Find where the given text appears and provide that cell's center as (x, y) coordinate. 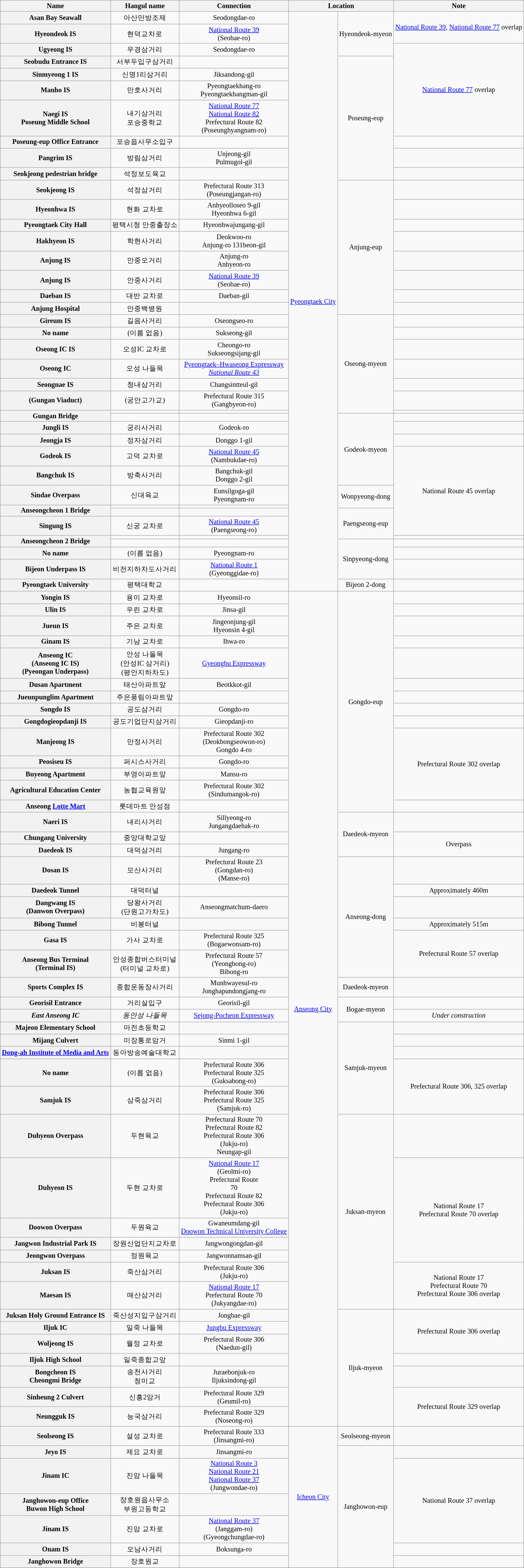
Prefectural Route 329 overlap (459, 1407)
Sinpyeong-dong (366, 559)
Gasa IS (55, 940)
우경삼거리 (145, 49)
Sejong-Pocheon Expressway (234, 1016)
Sinmyeong 1 IS (55, 74)
Jangwon Industrial Park IS (55, 1243)
Hangul name (145, 6)
Prefectural Route 315(Gangbyeon-ro) (234, 400)
주은 교차로 (145, 626)
Neungguk IS (55, 1417)
주은풍림아파트앞 (145, 697)
Oseongseo-ro (234, 321)
진암 나들목 (145, 1476)
안중사거리 (145, 280)
National Route 3National Route 21National Route 37(Jungwondae-ro) (234, 1476)
당왕사거리(단원고가차도) (145, 907)
Godeok-myeon (366, 449)
오성 나들목 (145, 369)
Prefectural Route 306 overlap (459, 1331)
중앙대학교앞 (145, 838)
Onam IS (55, 1549)
Mansu-ro (234, 774)
석정삼거리 (145, 190)
종합운동장사거리 (145, 987)
마전초등학교 (145, 1028)
Oseong IC (55, 369)
대덕터널 (145, 890)
Georisil-gil (234, 1003)
Hyeonsil-ro (234, 597)
Anseong-dong (366, 917)
Pyeongtaek University (55, 585)
Prefectural Route 70Prefectural Route 82Prefectural Route 306(Jukju-ro)Neungap-gil (234, 1136)
Janghowon Bridge (55, 1562)
두원육교 (145, 1227)
Pyeongtaek City Hall (55, 225)
Maesan IS (55, 1295)
Ihwa-ro (234, 642)
용이 교차로 (145, 597)
Approximately 460m (459, 890)
Sindae Overpass (55, 495)
농협교육원앞 (145, 790)
National Route 77 overlap (459, 89)
태산아파트앞 (145, 685)
Ulin IS (55, 609)
Bijeon Underpass IS (55, 569)
Beotkkot-gil (234, 685)
내리사거리 (145, 822)
Anhyeolloseo 9-gilHyeonhwa 6-gil (234, 209)
Cheongo-roSukseongsijang-gil (234, 349)
Prefectural Route 57 overlap (459, 953)
Chungang University (55, 838)
Bangchuk IS (55, 475)
월정 교차로 (145, 1344)
Manjeong IS (55, 742)
Anseongcheon 2 Bridge (55, 541)
Anseong IC(Anseong IC IS)(Pyeongan Underpass) (55, 663)
Singung IS (55, 526)
Prefectural Route 302(Sindumangok-ro) (234, 790)
Poseung-eup Office Entrance (55, 142)
Sinmi 1-gil (234, 1040)
National Route 17Prefectural Route 70 overlap (459, 1210)
National Route 39, National Route 77 overlap (459, 27)
Bibong Tunnel (55, 924)
청내삼거리 (145, 384)
공도기업단지삼거리 (145, 722)
Buyeong Apartment (55, 774)
Juksan IS (55, 1272)
Jungang-ro (234, 850)
Gongdogieopdanji IS (55, 722)
Georisil Entrance (55, 1003)
Dong-ah Institute of Media and Arts (55, 1053)
Prefectural Route 325(Bogaewonsam-ro) (234, 940)
학현사거리 (145, 241)
Gungan Bridge (55, 416)
미장통로암거 (145, 1040)
Icheon City (313, 1497)
안성 나들목(안성IC 삼거리)(평안지하차도) (145, 663)
Duhyeon Overpass (55, 1136)
포승읍사무소입구 (145, 142)
National Route 45 overlap (459, 491)
송천사거리청미교 (145, 1376)
Manho IS (55, 90)
Location (341, 6)
Anjung-roAnhyeon-ro (234, 260)
National Route 17(Geolmi-ro)Prefectural Route70Prefectural Route 82Prefectural Route 306(Jukju-ro) (234, 1188)
평택시청 안중출장소 (145, 225)
진암 교차로 (145, 1529)
Sillyeong-roJungangdaehak-ro (234, 822)
Wonpyeong-dong (366, 497)
Jinsa-gil (234, 609)
Hyeondeok IS (55, 34)
Daeban-gil (234, 296)
부영아파트앞 (145, 774)
East Anseong IC (55, 1016)
퍼시스사거리 (145, 762)
Iljuk High School (55, 1360)
방림삼거리 (145, 158)
Prefectural Route 23(Gongdan-ro)(Manse-ro) (234, 870)
Majeon Elementary School (55, 1028)
Jangwongongdan-gil (234, 1243)
Janghowon-eup OfficeBuwon High School (55, 1504)
Godeok-ro (234, 428)
Naegi ISPoseung Middle School (55, 118)
Overpass (459, 844)
Prefectural Route 306(Naedun-gil) (234, 1344)
매산삼거리 (145, 1295)
Yongin IS (55, 597)
일죽 나들목 (145, 1328)
(Gungan Viaduct) (55, 400)
정자삼거리 (145, 440)
현화 교차로 (145, 209)
거리실입구 (145, 1003)
대덕삼거리 (145, 850)
장호원교 (145, 1562)
Oseong IC IS (55, 349)
Juksan Holy Ground Entrance IS (55, 1316)
정원육교 (145, 1256)
Jinam IS (55, 1529)
Prefectural Route 306Prefectural Route 325(Guksabong-ro) (234, 1073)
Pyeongtaekhang-roPyeongtaekhangman-gil (234, 90)
공도삼거리 (145, 710)
Oseong-myeon (366, 364)
Jungbu Expressway (234, 1328)
우린 교차로 (145, 609)
Daedeok Tunnel (55, 890)
Woljeong IS (55, 1344)
Jangwonnamsan-gil (234, 1256)
Anseongmatchum-daero (234, 907)
Gongdo-eup (366, 702)
Connection (234, 6)
Prefectural Route 302 overlap (459, 764)
Naeri IS (55, 822)
Samjuk-myeon (366, 1068)
동안성 나들목 (145, 1016)
Prefectural Route 302(Deokbongseowon-ro)Gongdo 4-ro (234, 742)
Jueun IS (55, 626)
신흥2암거 (145, 1397)
Munhwayesul-roJonghapundongjang-ro (234, 987)
Donggo 1-gil (234, 440)
Doowon Overpass (55, 1227)
Pyeongtaek–Hwaseong ExpresswayNational Route 43 (234, 369)
Name (55, 6)
Poseung-eup (366, 118)
Prefectural Route 306, 325 overlap (459, 1087)
Daeban IS (55, 296)
Iljuk IC (55, 1328)
Dusan Apartment (55, 685)
방축사거리 (145, 475)
Seobudu Entrance IS (55, 62)
Jiksandong-gil (234, 74)
Under construction (459, 1016)
Note (459, 6)
Songdo IS (55, 710)
Jingeonjung-gilHyeonsin 4-gil (234, 626)
Mijang Culvert (55, 1040)
Daedeok IS (55, 850)
Prefectural Route 306(Jukju-ro) (234, 1272)
내기삼거리포승중학교 (145, 118)
신궁 교차로 (145, 526)
Prefectural Route 333(Jinsangmi-ro) (234, 1436)
Peosiseu IS (55, 762)
Anjung Hospital (55, 308)
Samjuk IS (55, 1100)
Eunsilgoga-gilPyeongnam-ro (234, 495)
죽산성지입구삼거리 (145, 1316)
Gyeongbu Expressway (234, 663)
동아방송예술대학교 (145, 1053)
National Route 37(Janggam-ro)(Gyeongchungdae-ro) (234, 1529)
Hyeonhwa IS (55, 209)
오남사거리 (145, 1549)
죽산삼거리 (145, 1272)
Seolseong IS (55, 1436)
신대육교 (145, 495)
Paengseong-eup (366, 523)
Unjeong-gilPulmugol-gil (234, 158)
National Route 37 overlap (459, 1500)
Jeongja IS (55, 440)
길음사거리 (145, 321)
Asan Bay Seawall (55, 18)
Seokjeong IS (55, 190)
Jueunpunglim Apartment (55, 697)
Ugyeong IS (55, 49)
Deokwoo-roAnjung-ro 131beon-gil (234, 241)
비전지하차도사거리 (145, 569)
일죽종합고앞 (145, 1360)
Anseong Lotte Mart (55, 806)
고덕 교차로 (145, 456)
Seolseong-myeon (366, 1436)
Jungli IS (55, 428)
삼죽삼거리 (145, 1100)
Anseongcheon 1 Bridge (55, 511)
Sukseong-gil (234, 333)
(궁안고가교) (145, 400)
Juraebonjuk-roIljuksindong-gil (234, 1376)
능국삼거리 (145, 1417)
가사 교차로 (145, 940)
Jongbae-gil (234, 1316)
Jinam IC (55, 1476)
Janghowon-eup (366, 1507)
Iljuk-myeon (366, 1368)
Dosan IS (55, 870)
Sinheung 2 Culvert (55, 1397)
Ginam IS (55, 642)
모산사거리 (145, 870)
Juksan-myeon (366, 1212)
Seokjeong pedestrian bridge (55, 174)
안중백병원 (145, 308)
Hyeondeok-myeon (366, 34)
아산만방조제 (145, 18)
장원산업단지교차로 (145, 1243)
만정사거리 (145, 742)
Jeyo IS (55, 1452)
만호사거리 (145, 90)
Prefectural Route 57(Yeongbong-ro)Bibong-ro (234, 964)
대반 교차로 (145, 296)
Gwaneumdang-gilDoowon Technical University College (234, 1227)
두현육교 (145, 1136)
Prefectural Route 329(Noseong-ro) (234, 1417)
Seongnae IS (55, 384)
Anjung-eup (366, 247)
설성 교차로 (145, 1436)
석정보도육교 (145, 174)
Gireum IS (55, 321)
Godeok IS (55, 456)
궁리사거리 (145, 428)
장호원읍사무소부원고등학교 (145, 1504)
Dangwang IS(Danwon Overpass) (55, 907)
National Route 17Prefectural Route 70(Jukyangdae-ro) (234, 1295)
Changsintteul-gil (234, 384)
평택대학교 (145, 585)
Pyeongtaek City (313, 301)
롯데마트 안성점 (145, 806)
National Route 77National Route 82Prefectural Route 82(Poseunghyangnam-ro) (234, 118)
Approximately 515m (459, 924)
Bongcheon ISCheongmi Bridge (55, 1376)
Hakhyeon IS (55, 241)
Pangrim IS (55, 158)
National Route 45(Paengseong-ro) (234, 526)
Sports Complex IS (55, 987)
기남 교차로 (145, 642)
National Route 17Prefectural Route 70Prefectural Route 306 overlap (459, 1285)
안성종합버스터미널(터미널 교차로) (145, 964)
제요 교차로 (145, 1452)
Hyeonhwajungang-gil (234, 225)
Bijeon 2-dong (366, 585)
두현 교차로 (145, 1188)
안중오거리 (145, 260)
Anseong Bus Terminal(Terminal IS) (55, 964)
National Route 1(Gyeonggidae-ro) (234, 569)
Prefectural Route 313(Poseungjangan-ro) (234, 190)
Gieopdanji-ro (234, 722)
Jeongwon Overpass (55, 1256)
Bangchuk-gilDonggo 2-gil (234, 475)
신명1리삼거리 (145, 74)
Boksunga-ro (234, 1549)
Anseong City (313, 1009)
현덕교차로 (145, 34)
Prefectural Route 306Prefectural Route 325(Samjuk-ro) (234, 1100)
비봉터널 (145, 924)
Jinsangmi-ro (234, 1452)
National Route 45(Nambukdae-ro) (234, 456)
오성IC 교차로 (145, 349)
Agricultural Education Center (55, 790)
Prefectural Route 329(Geumil-ro) (234, 1397)
Duhyeon IS (55, 1188)
Pyeongnam-ro (234, 553)
Bogae-myeon (366, 1009)
서부두입구삼거리 (145, 62)
